Search for the cell housing the specified text and yield its (X, Y) center coordinate. 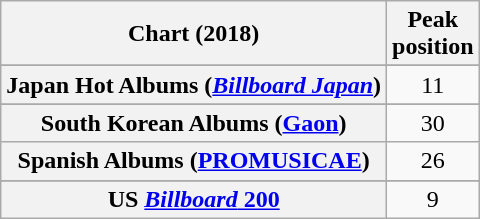
US Billboard 200 (194, 199)
South Korean Albums (Gaon) (194, 123)
9 (433, 199)
30 (433, 123)
Spanish Albums (PROMUSICAE) (194, 161)
11 (433, 85)
Chart (2018) (194, 34)
26 (433, 161)
Japan Hot Albums (Billboard Japan) (194, 85)
Peak position (433, 34)
